Return (x, y) of the center of cell containing provided text 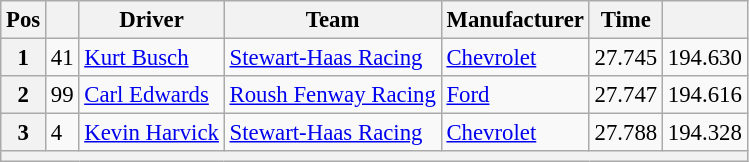
3 (24, 133)
194.616 (704, 95)
Kevin Harvick (152, 133)
27.745 (626, 58)
2 (24, 95)
Ford (515, 95)
Driver (152, 20)
99 (62, 95)
4 (62, 133)
Carl Edwards (152, 95)
Team (332, 20)
27.747 (626, 95)
1 (24, 58)
27.788 (626, 133)
Time (626, 20)
41 (62, 58)
194.630 (704, 58)
Pos (24, 20)
Manufacturer (515, 20)
Kurt Busch (152, 58)
Roush Fenway Racing (332, 95)
194.328 (704, 133)
